Determine the (X, Y) coordinate at the center of the cell enclosing the given text.  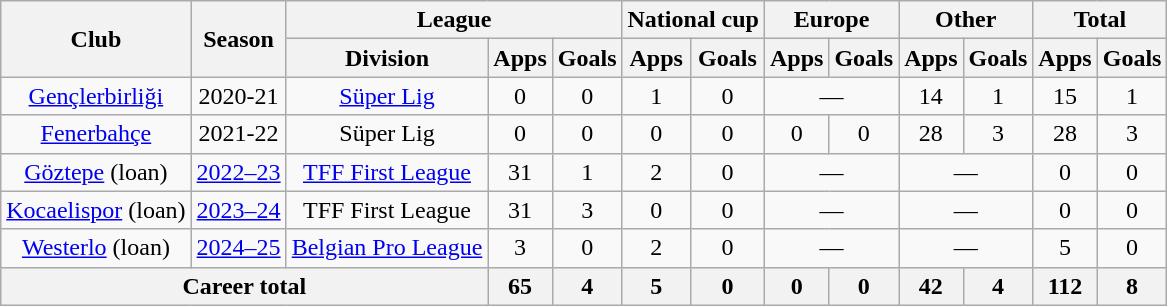
2023–24 (238, 210)
Other (966, 20)
Career total (244, 286)
2021-22 (238, 134)
Fenerbahçe (96, 134)
112 (1065, 286)
Club (96, 39)
2022–23 (238, 172)
Division (387, 58)
8 (1132, 286)
42 (931, 286)
Season (238, 39)
65 (520, 286)
Europe (831, 20)
Göztepe (loan) (96, 172)
14 (931, 96)
2024–25 (238, 248)
Westerlo (loan) (96, 248)
Belgian Pro League (387, 248)
Gençlerbirliği (96, 96)
15 (1065, 96)
Kocaelispor (loan) (96, 210)
League (454, 20)
National cup (693, 20)
Total (1100, 20)
2020-21 (238, 96)
